Search for the cell housing the specified text and yield its [x, y] center coordinate. 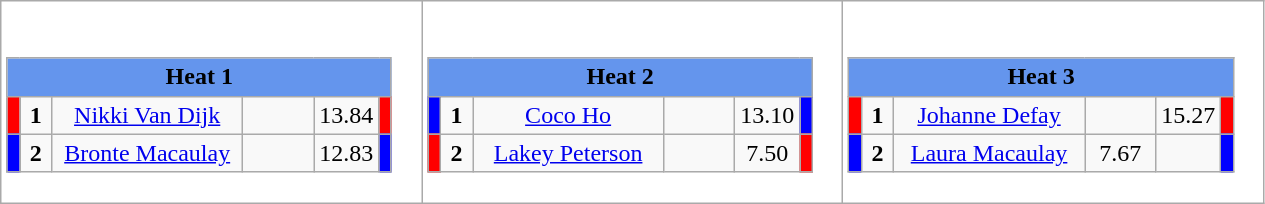
Heat 1 [199, 77]
Heat 2 [620, 77]
Laura Macaulay [990, 153]
Heat 3 1 Johanne Defay 15.27 2 Laura Macaulay 7.67 [1054, 102]
Heat 1 1 Nikki Van Dijk 13.84 2 Bronte Macaulay 12.83 [212, 102]
Johanne Defay [990, 115]
15.27 [1188, 115]
13.84 [346, 115]
Heat 2 1 Coco Ho 13.10 2 Lakey Peterson 7.50 [632, 102]
7.50 [768, 153]
12.83 [346, 153]
13.10 [768, 115]
Heat 3 [1041, 77]
7.67 [1120, 153]
Bronte Macaulay [148, 153]
Coco Ho [568, 115]
Lakey Peterson [568, 153]
Nikki Van Dijk [148, 115]
